Scan for the cell matching the given text and deliver its [X, Y] coordinate at center. 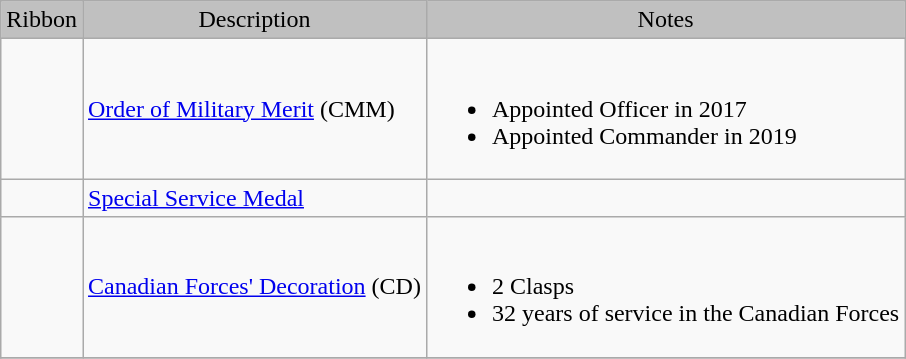
Canadian Forces' Decoration (CD) [254, 287]
Notes [665, 20]
Special Service Medal [254, 198]
Ribbon [42, 20]
Order of Military Merit (CMM) [254, 109]
Appointed Officer in 2017Appointed Commander in 2019 [665, 109]
2 Clasps32 years of service in the Canadian Forces [665, 287]
Description [254, 20]
